From the cell containing the given text, extract its center point as [X, Y] coordinate. 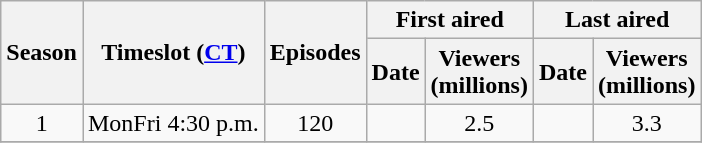
Season [42, 52]
First aired [450, 20]
Timeslot (CT) [173, 52]
3.3 [646, 123]
MonFri 4:30 p.m. [173, 123]
2.5 [479, 123]
120 [315, 123]
1 [42, 123]
Last aired [616, 20]
Episodes [315, 52]
